Locate the cell with the specified text and output its [X, Y] center coordinate. 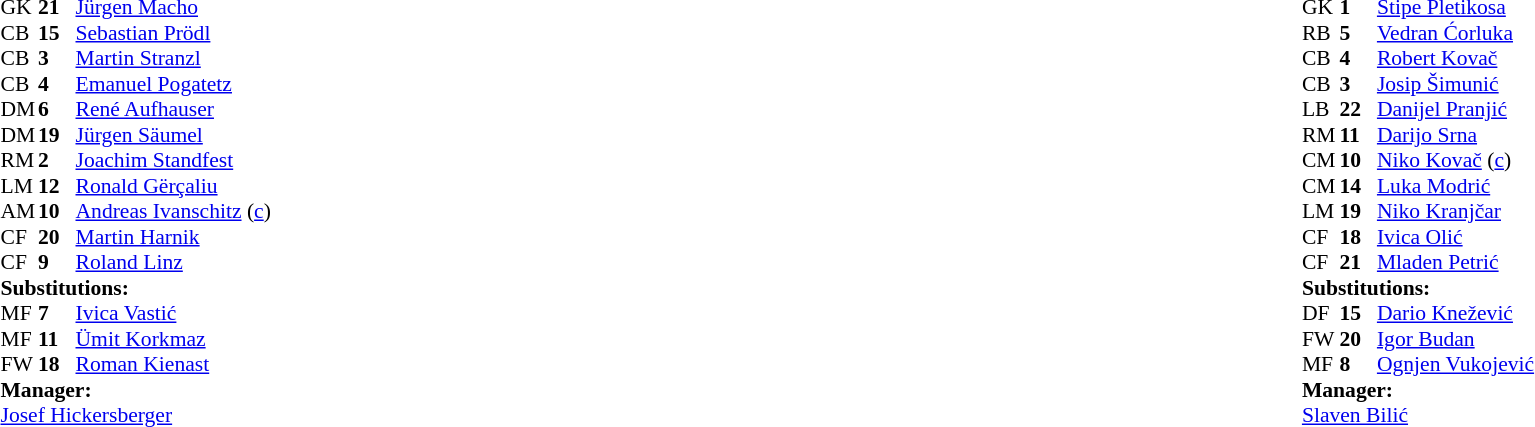
Emanuel Pogatetz [174, 84]
Martin Harnik [174, 237]
9 [57, 263]
Ivica Vastić [174, 313]
AM [19, 211]
Niko Kranjčar [1456, 211]
René Aufhauser [174, 109]
12 [57, 186]
8 [1358, 365]
Igor Budan [1456, 339]
Jürgen Säumel [174, 135]
Luka Modrić [1456, 186]
Vedran Ćorluka [1456, 33]
RB [1321, 33]
2 [57, 161]
5 [1358, 33]
Robert Kovač [1456, 59]
7 [57, 313]
Dario Knežević [1456, 313]
Ognjen Vukojević [1456, 365]
Mladen Petrić [1456, 263]
Darijo Srna [1456, 135]
22 [1358, 109]
Danijel Pranjić [1456, 109]
Roman Kienast [174, 365]
Sebastian Prödl [174, 33]
Ivica Olić [1456, 237]
21 [1358, 263]
LB [1321, 109]
Niko Kovač (c) [1456, 161]
Andreas Ivanschitz (c) [174, 211]
DF [1321, 313]
Josip Šimunić [1456, 84]
Ronald Gërçaliu [174, 186]
Roland Linz [174, 263]
14 [1358, 186]
Martin Stranzl [174, 59]
6 [57, 109]
Ümit Korkmaz [174, 339]
Joachim Standfest [174, 161]
